Capture the cell that displays the provided text and extract its [x, y] central coordinate. 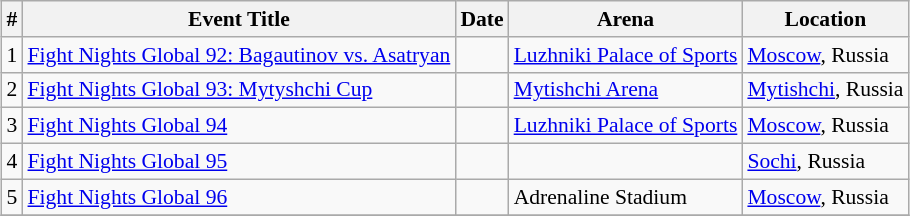
Fight Nights Global 94 [238, 126]
Fight Nights Global 96 [238, 197]
Fight Nights Global 93: Mytyshchi Cup [238, 90]
Mytishchi Arena [626, 90]
Location [825, 19]
2 [12, 90]
Event Title [238, 19]
1 [12, 55]
Date [482, 19]
Fight Nights Global 92: Bagautinov vs. Asatryan [238, 55]
# [12, 19]
Sochi, Russia [825, 162]
4 [12, 162]
3 [12, 126]
Fight Nights Global 95 [238, 162]
Adrenaline Stadium [626, 197]
Mytishchi, Russia [825, 90]
Arena [626, 19]
5 [12, 197]
